Identify which cell holds the provided text, then report its (x, y) central coordinate. 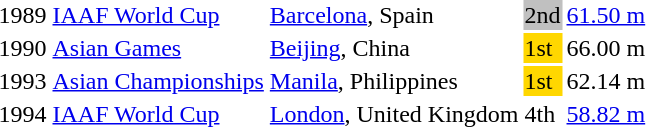
2nd (542, 15)
Asian Games (158, 48)
Asian Championships (158, 81)
IAAF World Cup (158, 15)
Beijing, China (394, 48)
Barcelona, Spain (394, 15)
Manila, Philippines (394, 81)
